Determine the (X, Y) coordinate at the center of the cell enclosing the given text.  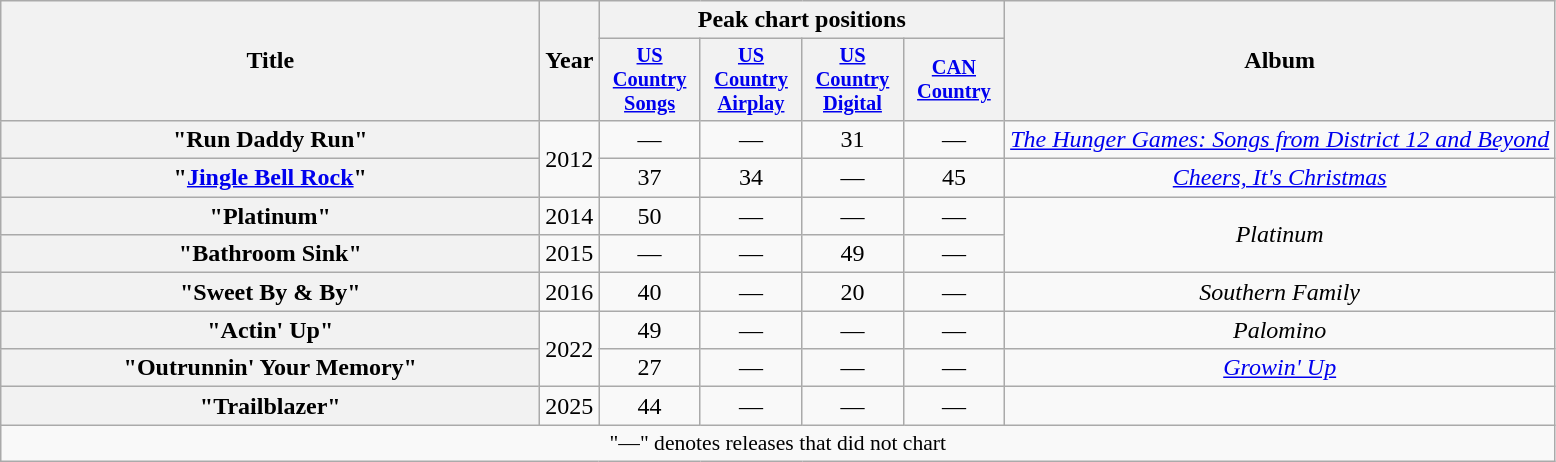
The Hunger Games: Songs from District 12 and Beyond (1280, 139)
US Country Songs (650, 80)
"Platinum" (270, 216)
Album (1280, 61)
31 (852, 139)
20 (852, 292)
"Actin' Up" (270, 330)
Southern Family (1280, 292)
50 (650, 216)
US Country Digital (852, 80)
40 (650, 292)
34 (750, 178)
2025 (570, 406)
2014 (570, 216)
"—" denotes releases that did not chart (778, 443)
CAN Country (954, 80)
Palomino (1280, 330)
37 (650, 178)
"Bathroom Sink" (270, 254)
"Jingle Bell Rock" (270, 178)
44 (650, 406)
"Trailblazer" (270, 406)
Platinum (1280, 235)
Cheers, It's Christmas (1280, 178)
2015 (570, 254)
2016 (570, 292)
2012 (570, 158)
45 (954, 178)
"Outrunnin' Your Memory" (270, 368)
US Country Airplay (750, 80)
2022 (570, 349)
"Run Daddy Run" (270, 139)
Year (570, 61)
Growin' Up (1280, 368)
"Sweet By & By" (270, 292)
27 (650, 368)
Title (270, 61)
Peak chart positions (802, 20)
